Return (x, y) of the center of cell containing provided text 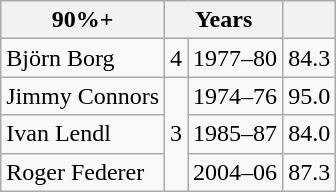
87.3 (310, 172)
2004–06 (236, 172)
Jimmy Connors (83, 96)
3 (176, 134)
Ivan Lendl (83, 134)
90%+ (83, 20)
1977–80 (236, 58)
Björn Borg (83, 58)
Years (224, 20)
1985–87 (236, 134)
95.0 (310, 96)
4 (176, 58)
Roger Federer (83, 172)
84.0 (310, 134)
1974–76 (236, 96)
84.3 (310, 58)
